Locate the cell with the specified text and output its (x, y) center coordinate. 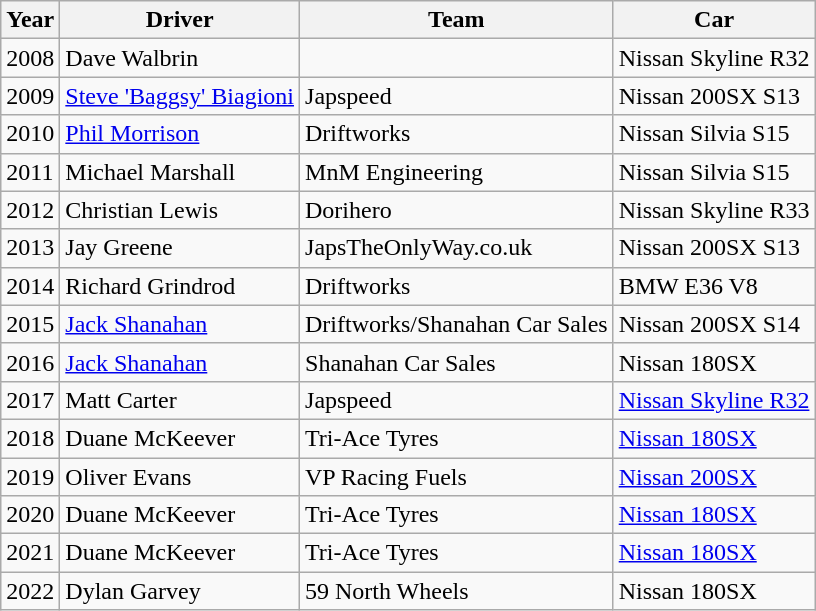
Phil Morrison (180, 134)
Team (457, 20)
JapsTheOnlyWay.co.uk (457, 248)
2015 (30, 324)
Oliver Evans (180, 477)
Richard Grindrod (180, 286)
2020 (30, 515)
Car (714, 20)
Nissan 200SX (714, 477)
Driver (180, 20)
2011 (30, 172)
59 North Wheels (457, 591)
Year (30, 20)
2008 (30, 58)
2018 (30, 438)
2010 (30, 134)
MnM Engineering (457, 172)
2019 (30, 477)
Jay Greene (180, 248)
Matt Carter (180, 400)
2017 (30, 400)
2012 (30, 210)
2014 (30, 286)
2016 (30, 362)
2013 (30, 248)
Christian Lewis (180, 210)
Steve 'Baggsy' Biagioni (180, 96)
Michael Marshall (180, 172)
Nissan 200SX S14 (714, 324)
Shanahan Car Sales (457, 362)
Dorihero (457, 210)
2021 (30, 553)
Nissan Skyline R33 (714, 210)
BMW E36 V8 (714, 286)
2022 (30, 591)
2009 (30, 96)
Driftworks/Shanahan Car Sales (457, 324)
VP Racing Fuels (457, 477)
Dylan Garvey (180, 591)
Dave Walbrin (180, 58)
